Pinpoint the cell where the given text exists, returning its (X, Y) midpoint coordinate. 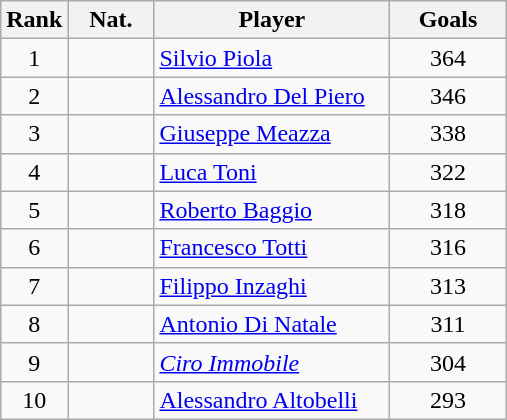
Silvio Piola (272, 58)
5 (34, 210)
316 (448, 248)
Ciro Immobile (272, 362)
Filippo Inzaghi (272, 286)
Roberto Baggio (272, 210)
293 (448, 400)
Goals (448, 20)
2 (34, 96)
322 (448, 172)
313 (448, 286)
8 (34, 324)
Giuseppe Meazza (272, 134)
6 (34, 248)
304 (448, 362)
10 (34, 400)
Rank (34, 20)
Player (272, 20)
Antonio Di Natale (272, 324)
318 (448, 210)
Francesco Totti (272, 248)
338 (448, 134)
3 (34, 134)
Alessandro Altobelli (272, 400)
346 (448, 96)
364 (448, 58)
4 (34, 172)
Luca Toni (272, 172)
Alessandro Del Piero (272, 96)
Nat. (111, 20)
1 (34, 58)
9 (34, 362)
311 (448, 324)
7 (34, 286)
